Search for the cell housing the specified text and yield its [x, y] center coordinate. 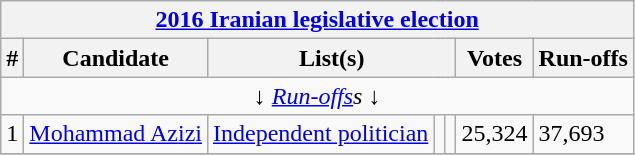
# [12, 58]
Votes [494, 58]
25,324 [494, 134]
1 [12, 134]
↓ Run-offss ↓ [318, 96]
List(s) [332, 58]
2016 Iranian legislative election [318, 20]
Candidate [116, 58]
Independent politician [321, 134]
Mohammad Azizi [116, 134]
Run-offs [583, 58]
37,693 [583, 134]
